Capture the cell that displays the provided text and extract its (x, y) central coordinate. 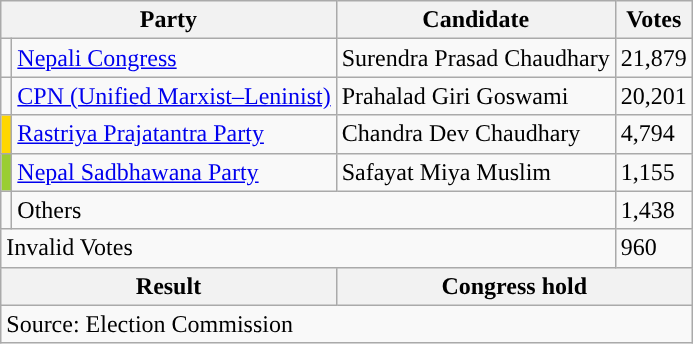
Result (168, 286)
960 (654, 248)
4,794 (654, 134)
Congress hold (514, 286)
Safayat Miya Muslim (476, 172)
Nepali Congress (174, 58)
1,155 (654, 172)
20,201 (654, 96)
Chandra Dev Chaudhary (476, 134)
Invalid Votes (308, 248)
Party (168, 20)
Prahalad Giri Goswami (476, 96)
CPN (Unified Marxist–Leninist) (174, 96)
1,438 (654, 210)
Others (314, 210)
Candidate (476, 20)
21,879 (654, 58)
Votes (654, 20)
Source: Election Commission (347, 324)
Surendra Prasad Chaudhary (476, 58)
Rastriya Prajatantra Party (174, 134)
Nepal Sadbhawana Party (174, 172)
